Extract the [x, y] coordinate from the center of the cell holding the provided text.  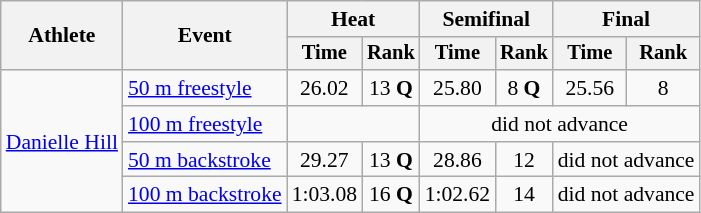
12 [524, 160]
16 Q [391, 195]
50 m freestyle [205, 88]
Athlete [62, 36]
25.56 [590, 88]
100 m freestyle [205, 124]
Event [205, 36]
Semifinal [486, 19]
Final [626, 19]
50 m backstroke [205, 160]
1:02.62 [458, 195]
1:03.08 [324, 195]
29.27 [324, 160]
Heat [354, 19]
100 m backstroke [205, 195]
26.02 [324, 88]
8 Q [524, 88]
25.80 [458, 88]
14 [524, 195]
8 [664, 88]
28.86 [458, 160]
Danielle Hill [62, 141]
